Return [x, y] of the center of cell containing provided text 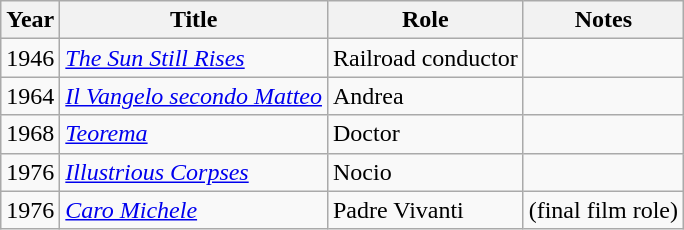
Illustrious Corpses [194, 172]
Doctor [425, 134]
Il Vangelo secondo Matteo [194, 96]
Padre Vivanti [425, 210]
The Sun Still Rises [194, 58]
Year [30, 20]
(final film role) [603, 210]
1964 [30, 96]
Caro Michele [194, 210]
Title [194, 20]
1968 [30, 134]
Notes [603, 20]
Teorema [194, 134]
Andrea [425, 96]
Railroad conductor [425, 58]
Role [425, 20]
1946 [30, 58]
Nocio [425, 172]
